Find where the given text appears and provide that cell's center as [x, y] coordinate. 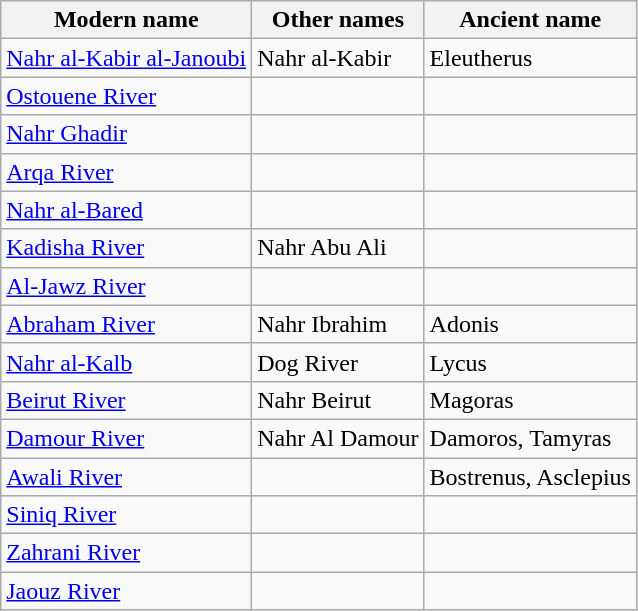
Nahr al-Bared [126, 210]
Al-Jawz River [126, 286]
Nahr al-Kabir al-Janoubi [126, 58]
Other names [338, 20]
Nahr al-Kalb [126, 362]
Bostrenus, Asclepius [530, 477]
Abraham River [126, 324]
Arqa River [126, 172]
Nahr Ghadir [126, 134]
Ancient name [530, 20]
Nahr al-Kabir [338, 58]
Adonis [530, 324]
Dog River [338, 362]
Nahr Beirut [338, 400]
Damour River [126, 438]
Beirut River [126, 400]
Nahr Ibrahim [338, 324]
Magoras [530, 400]
Nahr Abu Ali [338, 248]
Ostouene River [126, 96]
Lycus [530, 362]
Eleutherus [530, 58]
Zahrani River [126, 553]
Awali River [126, 477]
Siniq River [126, 515]
Kadisha River [126, 248]
Nahr Al Damour [338, 438]
Jaouz River [126, 591]
Damoros, Tamyras [530, 438]
Modern name [126, 20]
